Provide the [x, y] coordinate of the cell's center where the given text is located.  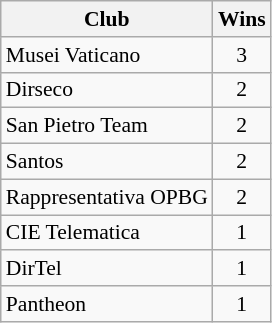
Rappresentativa OPBG [107, 197]
CIE Telematica [107, 233]
Club [107, 19]
Dirseco [107, 90]
Santos [107, 162]
DirTel [107, 269]
Musei Vaticano [107, 55]
3 [242, 55]
Pantheon [107, 304]
San Pietro Team [107, 126]
Wins [242, 19]
